Scan for the cell matching the given text and deliver its [x, y] coordinate at center. 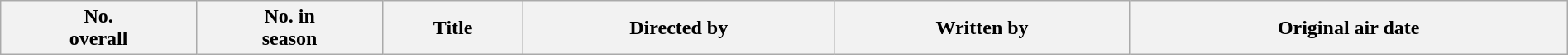
Original air date [1348, 28]
Directed by [678, 28]
No. inseason [289, 28]
Written by [982, 28]
No.overall [99, 28]
Title [453, 28]
